For the text-containing cell, return its midpoint in (X, Y) coordinate format. 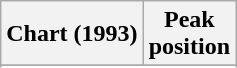
Chart (1993) (72, 34)
Peakposition (189, 34)
